Locate the cell with the specified text and output its (x, y) center coordinate. 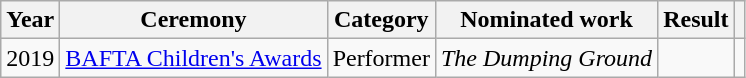
Result (696, 20)
The Dumping Ground (546, 58)
BAFTA Children's Awards (194, 58)
Year (30, 20)
Nominated work (546, 20)
Ceremony (194, 20)
Performer (381, 58)
2019 (30, 58)
Category (381, 20)
